Identify which cell holds the provided text, then report its [X, Y] central coordinate. 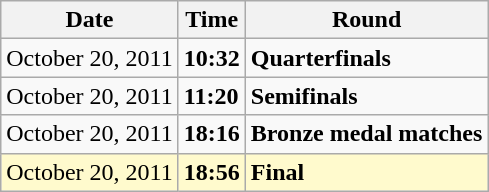
Round [366, 20]
10:32 [212, 58]
11:20 [212, 96]
18:56 [212, 172]
Final [366, 172]
Quarterfinals [366, 58]
18:16 [212, 134]
Date [90, 20]
Time [212, 20]
Semifinals [366, 96]
Bronze medal matches [366, 134]
